From the cell containing the given text, extract its center point as [X, Y] coordinate. 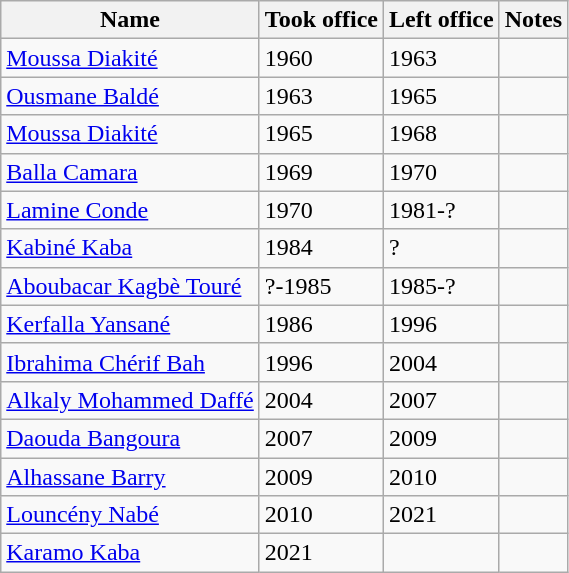
Took office [321, 20]
Ibrahima Chérif Bah [130, 362]
?-1985 [321, 286]
Kerfalla Yansané [130, 324]
Alkaly Mohammed Daffé [130, 400]
Name [130, 20]
Daouda Bangoura [130, 438]
Aboubacar Kagbè Touré [130, 286]
Karamo Kaba [130, 553]
1981-? [441, 210]
1986 [321, 324]
Alhassane Barry [130, 477]
1969 [321, 172]
Balla Camara [130, 172]
Left office [441, 20]
1984 [321, 248]
1968 [441, 134]
Kabiné Kaba [130, 248]
Notes [533, 20]
? [441, 248]
Ousmane Baldé [130, 96]
1960 [321, 58]
Louncény Nabé [130, 515]
1985-? [441, 286]
Lamine Conde [130, 210]
